Pinpoint the cell where the given text exists, returning its [x, y] midpoint coordinate. 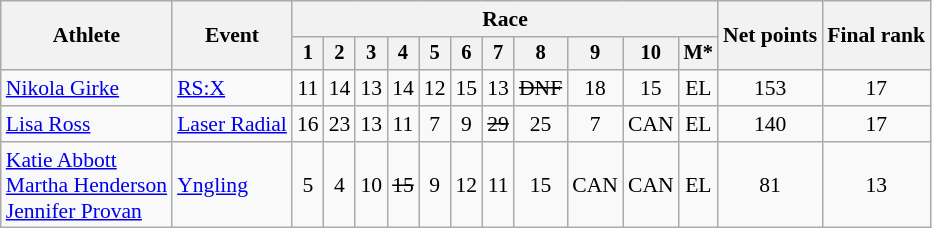
10 [651, 54]
16 [308, 124]
DNF [540, 88]
1 [308, 54]
12 [435, 88]
Nikola Girke [86, 88]
Race [505, 19]
23 [340, 124]
Final rank [876, 36]
Laser Radial [232, 124]
M* [698, 54]
RS:X [232, 88]
25 [540, 124]
29 [498, 124]
8 [540, 54]
Event [232, 36]
2 [340, 54]
18 [595, 88]
Athlete [86, 36]
5 [435, 54]
6 [466, 54]
3 [371, 54]
153 [770, 88]
CAN [651, 124]
Net points [770, 36]
Lisa Ross [86, 124]
140 [770, 124]
4 [403, 54]
